Return [X, Y] of the center of cell containing provided text 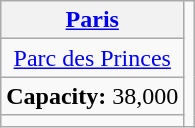
Parc des Princes [92, 58]
Capacity: 38,000 [92, 96]
Paris [92, 20]
